Provide the [X, Y] coordinate of the cell's center where the given text is located.  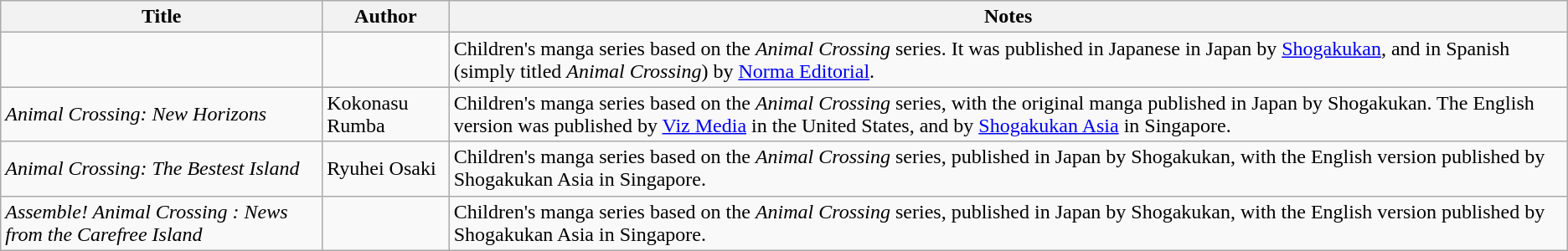
Assemble! Animal Crossing : News from the Carefree Island [162, 223]
Ryuhei Osaki [385, 169]
Kokonasu Rumba [385, 114]
Notes [1008, 17]
Animal Crossing: New Horizons [162, 114]
Animal Crossing: The Bestest Island [162, 169]
Title [162, 17]
Author [385, 17]
